Search for the cell housing the specified text and yield its (x, y) center coordinate. 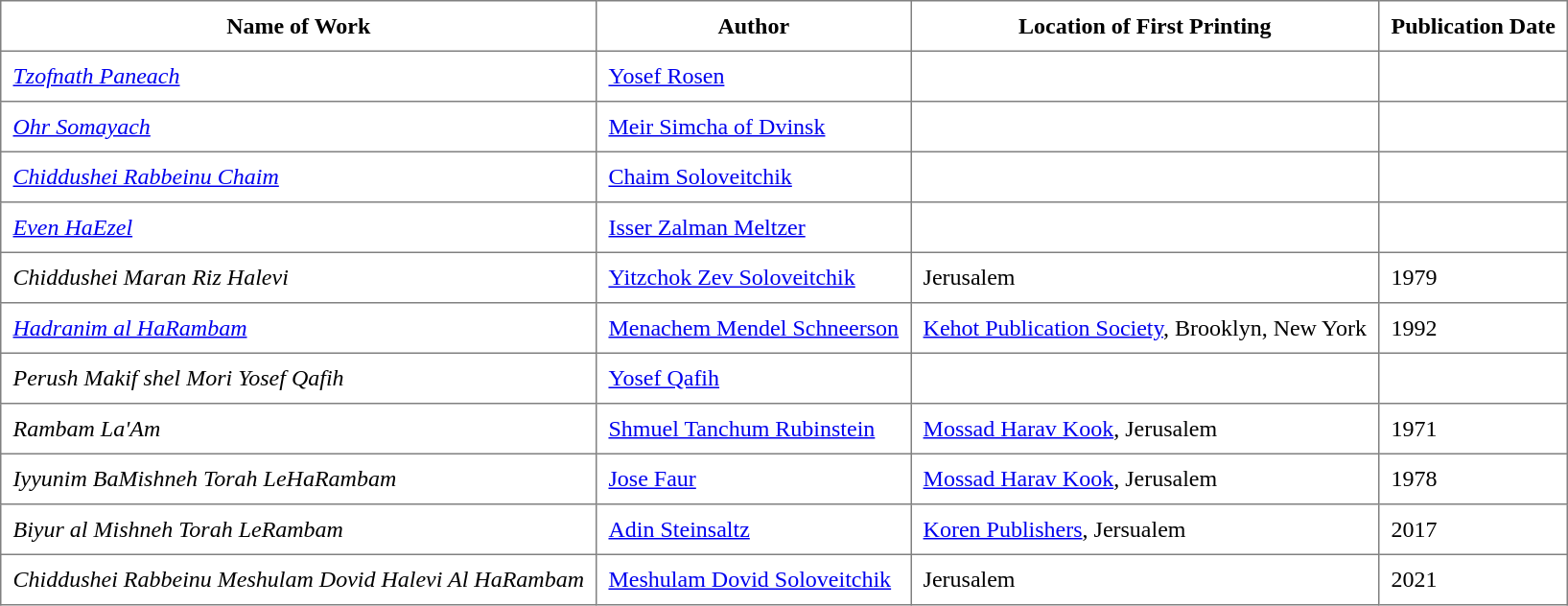
Yosef Qafih (754, 378)
Iyyunim BaMishneh Torah LeHaRambam (299, 478)
1971 (1473, 429)
Perush Makif shel Mori Yosef Qafih (299, 378)
1992 (1473, 328)
2021 (1473, 579)
Author (754, 26)
Biyur al Mishneh Torah LeRambam (299, 529)
1979 (1473, 277)
Jose Faur (754, 478)
Adin Steinsaltz (754, 529)
Publication Date (1473, 26)
Ohr Somayach (299, 127)
Meshulam Dovid Soloveitchik (754, 579)
Tzofnath Paneach (299, 76)
Koren Publishers, Jersualem (1145, 529)
Yosef Rosen (754, 76)
Chiddushei Rabbeinu Chaim (299, 176)
Menachem Mendel Schneerson (754, 328)
Kehot Publication Society, Brooklyn, New York (1145, 328)
Meir Simcha of Dvinsk (754, 127)
Yitzchok Zev Soloveitchik (754, 277)
Name of Work (299, 26)
Even HaEzel (299, 227)
Shmuel Tanchum Rubinstein (754, 429)
Location of First Printing (1145, 26)
Isser Zalman Meltzer (754, 227)
Chaim Soloveitchik (754, 176)
Chiddushei Maran Riz Halevi (299, 277)
1978 (1473, 478)
Hadranim al HaRambam (299, 328)
Rambam La'Am (299, 429)
Chiddushei Rabbeinu Meshulam Dovid Halevi Al HaRambam (299, 579)
2017 (1473, 529)
